Determine the [x, y] coordinate at the center of the cell enclosing the given text.  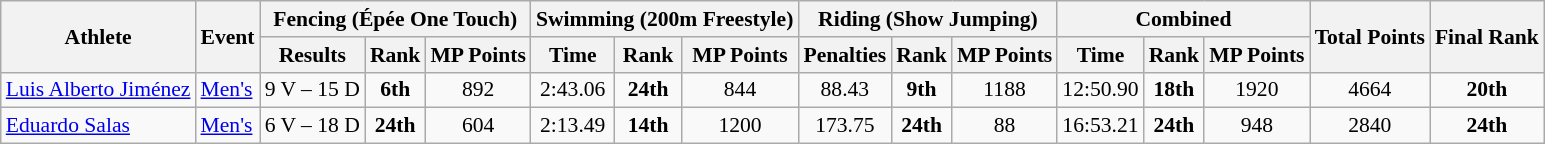
2:13.49 [573, 126]
Event [228, 36]
1200 [740, 126]
Fencing (Épée One Touch) [396, 19]
Penalties [844, 55]
Final Rank [1487, 36]
88.43 [844, 90]
6th [396, 90]
14th [648, 126]
892 [478, 90]
16:53.21 [1100, 126]
604 [478, 126]
Combined [1183, 19]
173.75 [844, 126]
Athlete [98, 36]
6 V – 18 D [312, 126]
4664 [1370, 90]
9th [922, 90]
18th [1174, 90]
Riding (Show Jumping) [928, 19]
948 [1256, 126]
1920 [1256, 90]
2840 [1370, 126]
88 [1004, 126]
Total Points [1370, 36]
1188 [1004, 90]
Swimming (200m Freestyle) [665, 19]
Results [312, 55]
2:43.06 [573, 90]
Luis Alberto Jiménez [98, 90]
12:50.90 [1100, 90]
844 [740, 90]
9 V – 15 D [312, 90]
Eduardo Salas [98, 126]
20th [1487, 90]
